Determine the [x, y] coordinate at the center of the cell enclosing the given text.  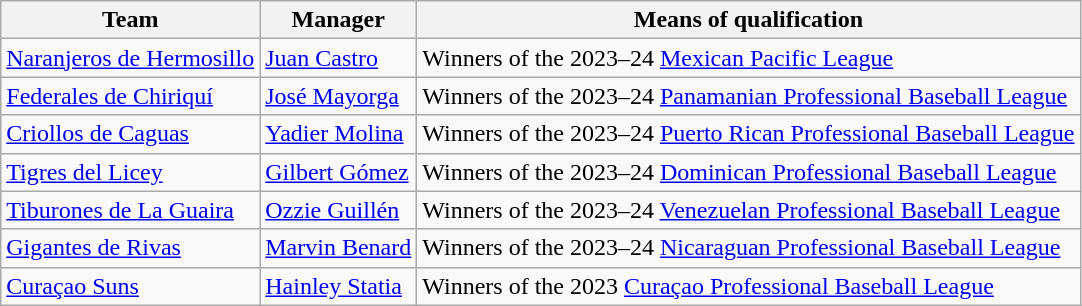
Manager [338, 20]
Criollos de Caguas [130, 134]
Juan Castro [338, 58]
Winners of the 2023 Curaçao Professional Baseball League [748, 286]
Team [130, 20]
Curaçao Suns [130, 286]
Winners of the 2023–24 Nicaraguan Professional Baseball League [748, 248]
Winners of the 2023–24 Panamanian Professional Baseball League [748, 96]
Naranjeros de Hermosillo [130, 58]
Ozzie Guillén [338, 210]
Hainley Statia [338, 286]
Yadier Molina [338, 134]
Tiburones de La Guaira [130, 210]
Winners of the 2023–24 Mexican Pacific League [748, 58]
Winners of the 2023–24 Venezuelan Professional Baseball League [748, 210]
Gilbert Gómez [338, 172]
Marvin Benard [338, 248]
Winners of the 2023–24 Puerto Rican Professional Baseball League [748, 134]
Tigres del Licey [130, 172]
Federales de Chiriquí [130, 96]
Gigantes de Rivas [130, 248]
Means of qualification [748, 20]
Winners of the 2023–24 Dominican Professional Baseball League [748, 172]
José Mayorga [338, 96]
